Provide the [x, y] coordinate of the cell's center where the given text is located.  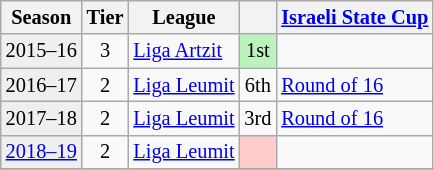
2016–17 [42, 85]
Season [42, 17]
Tier [106, 17]
2015–16 [42, 51]
Liga Artzit [184, 51]
Israeli State Cup [354, 17]
1st [258, 51]
3 [106, 51]
6th [258, 85]
2017–18 [42, 118]
2018–19 [42, 152]
3rd [258, 118]
League [184, 17]
